Capture the cell that displays the provided text and extract its [X, Y] central coordinate. 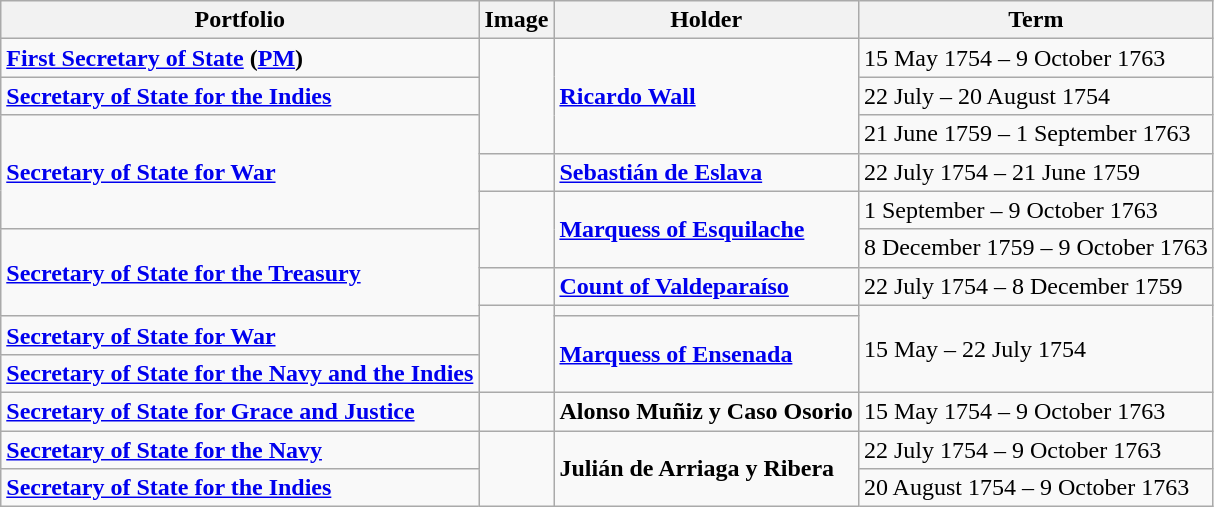
Term [1036, 20]
Count of Valdeparaíso [706, 286]
Julián de Arriaga y Ribera [706, 468]
20 August 1754 – 9 October 1763 [1036, 488]
Alonso Muñiz y Caso Osorio [706, 411]
8 December 1759 – 9 October 1763 [1036, 248]
Sebastián de Eslava [706, 172]
15 May – 22 July 1754 [1036, 348]
21 June 1759 – 1 September 1763 [1036, 134]
Marquess of Ensenada [706, 354]
Secretary of State for the Navy and the Indies [240, 373]
Secretary of State for the Treasury [240, 272]
Ricardo Wall [706, 96]
First Secretary of State (PM) [240, 58]
22 July 1754 – 21 June 1759 [1036, 172]
1 September – 9 October 1763 [1036, 210]
Marquess of Esquilache [706, 229]
Holder [706, 20]
Secretary of State for Grace and Justice [240, 411]
Secretary of State for the Navy [240, 449]
Portfolio [240, 20]
22 July – 20 August 1754 [1036, 96]
Image [516, 20]
22 July 1754 – 9 October 1763 [1036, 449]
22 July 1754 – 8 December 1759 [1036, 286]
